From the cell containing the given text, extract its center point as (X, Y) coordinate. 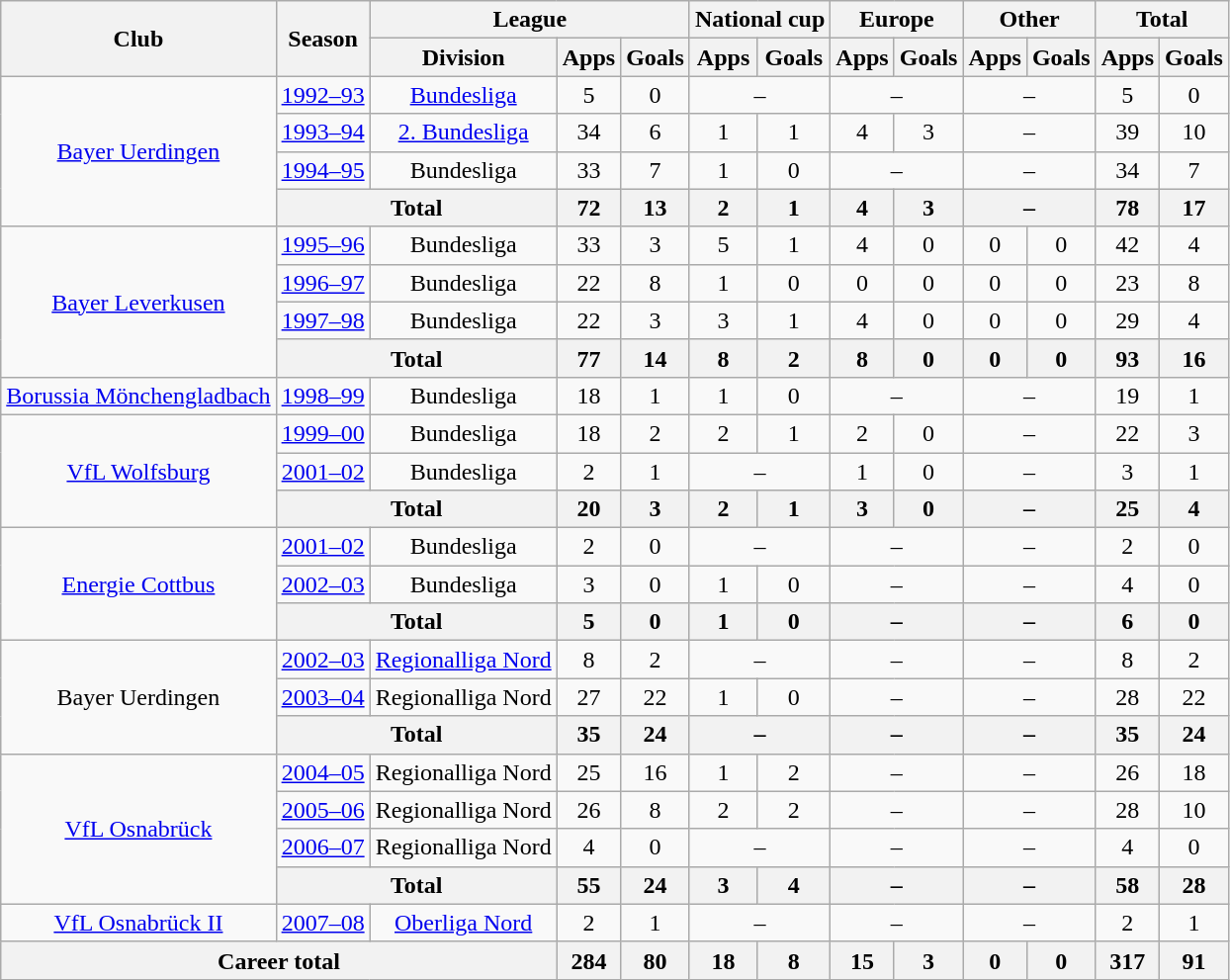
20 (588, 509)
2007–08 (322, 923)
58 (1127, 885)
72 (588, 208)
Other (1029, 20)
91 (1194, 960)
Career total (279, 960)
Europe (897, 20)
2006–07 (322, 847)
77 (588, 358)
1995–96 (322, 245)
93 (1127, 358)
Division (463, 57)
Borussia Mönchengladbach (138, 396)
National cup (759, 20)
Energie Cottbus (138, 584)
Club (138, 39)
Oberliga Nord (463, 923)
317 (1127, 960)
55 (588, 885)
Season (322, 39)
1993–94 (322, 133)
Bayer Leverkusen (138, 302)
14 (656, 358)
80 (656, 960)
2003–04 (322, 697)
23 (1127, 283)
2. Bundesliga (463, 133)
19 (1127, 396)
VfL Osnabrück II (138, 923)
42 (1127, 245)
78 (1127, 208)
13 (656, 208)
1997–98 (322, 320)
1996–97 (322, 283)
39 (1127, 133)
VfL Wolfsburg (138, 471)
VfL Osnabrück (138, 829)
1992–93 (322, 95)
2005–06 (322, 810)
29 (1127, 320)
1999–00 (322, 433)
League (530, 20)
17 (1194, 208)
284 (588, 960)
1998–99 (322, 396)
2004–05 (322, 772)
1994–95 (322, 170)
15 (862, 960)
27 (588, 697)
